Detect which cell encompasses the target text, then output its [x, y] center coordinate. 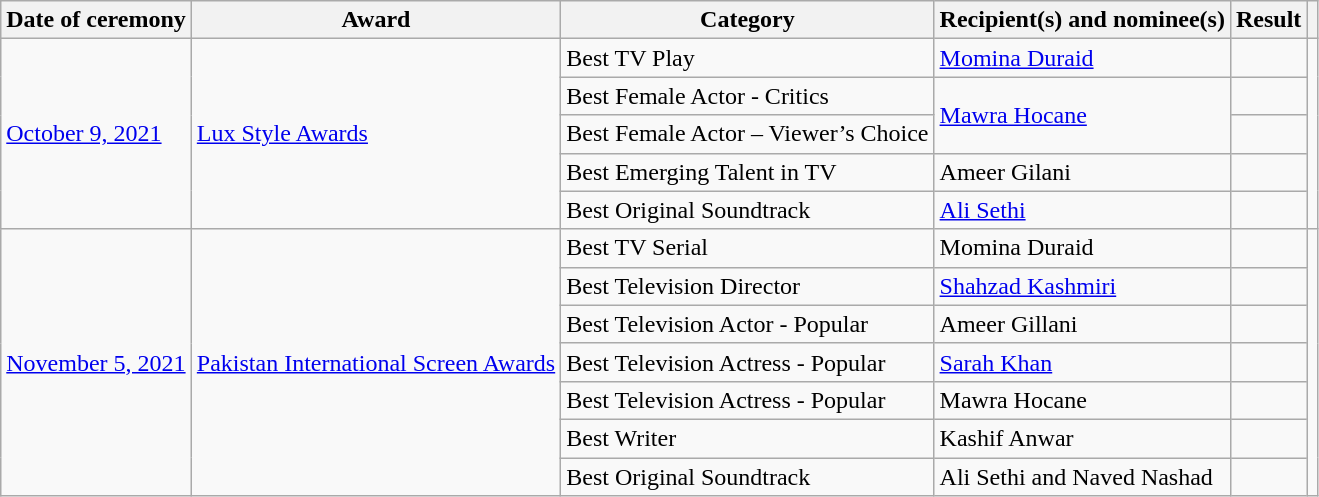
Award [376, 20]
Result [1268, 20]
Ameer Gillani [1082, 324]
Best Television Director [748, 286]
Ali Sethi [1082, 210]
Ameer Gilani [1082, 172]
Best Writer [748, 438]
Sarah Khan [1082, 362]
Best Television Actor - Popular [748, 324]
Kashif Anwar [1082, 438]
Recipient(s) and nominee(s) [1082, 20]
Best Female Actor – Viewer’s Choice [748, 134]
Best Emerging Talent in TV [748, 172]
Best Female Actor - Critics [748, 96]
Category [748, 20]
Lux Style Awards [376, 134]
Date of ceremony [96, 20]
October 9, 2021 [96, 134]
November 5, 2021 [96, 362]
Best TV Serial [748, 248]
Pakistan International Screen Awards [376, 362]
Best TV Play [748, 58]
Ali Sethi and Naved Nashad [1082, 477]
Shahzad Kashmiri [1082, 286]
